Return the [x, y] coordinate for the center point of the cell that contains the specified text.  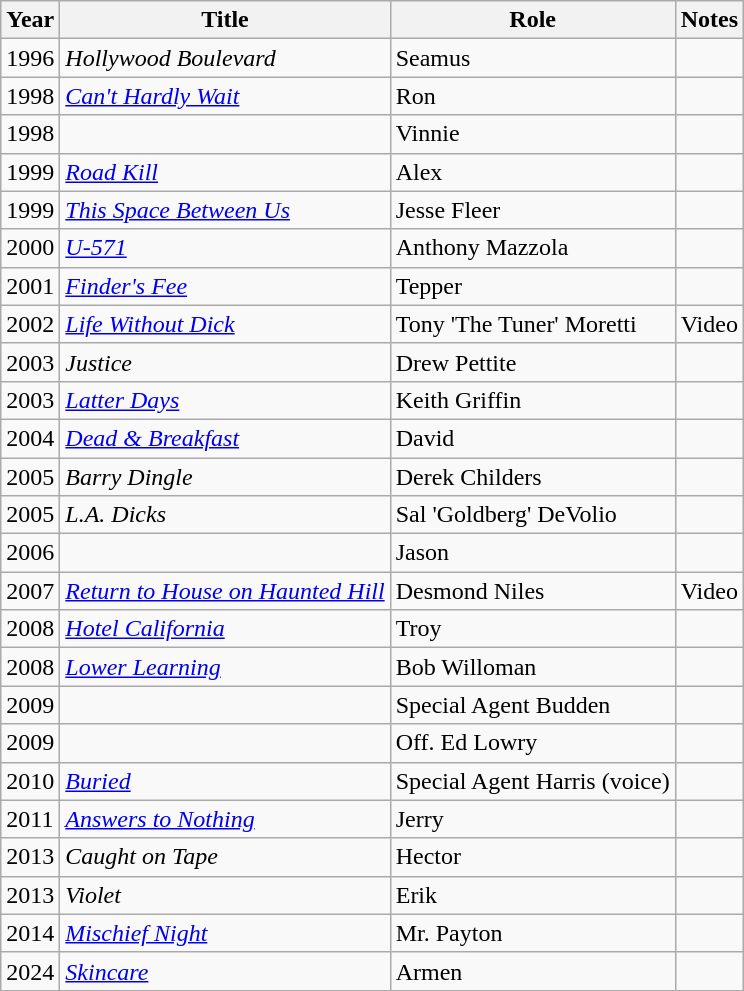
This Space Between Us [225, 210]
Violet [225, 895]
Tony 'The Tuner' Moretti [532, 324]
Off. Ed Lowry [532, 743]
Drew Pettite [532, 362]
Anthony Mazzola [532, 248]
2004 [30, 438]
L.A. Dicks [225, 515]
2001 [30, 286]
Derek Childers [532, 477]
Skincare [225, 971]
U-571 [225, 248]
Jason [532, 553]
Special Agent Harris (voice) [532, 781]
2002 [30, 324]
Hollywood Boulevard [225, 58]
Latter Days [225, 400]
Year [30, 20]
Armen [532, 971]
Answers to Nothing [225, 819]
Can't Hardly Wait [225, 96]
Notes [709, 20]
Caught on Tape [225, 857]
Hotel California [225, 629]
Life Without Dick [225, 324]
Jesse Fleer [532, 210]
Hector [532, 857]
2014 [30, 933]
Return to House on Haunted Hill [225, 591]
Road Kill [225, 172]
David [532, 438]
Troy [532, 629]
2000 [30, 248]
Title [225, 20]
Dead & Breakfast [225, 438]
Role [532, 20]
2007 [30, 591]
Seamus [532, 58]
Finder's Fee [225, 286]
Justice [225, 362]
Vinnie [532, 134]
Desmond Niles [532, 591]
Ron [532, 96]
Barry Dingle [225, 477]
2024 [30, 971]
Alex [532, 172]
Mischief Night [225, 933]
1996 [30, 58]
Bob Willoman [532, 667]
Tepper [532, 286]
2006 [30, 553]
Buried [225, 781]
Special Agent Budden [532, 705]
Erik [532, 895]
Lower Learning [225, 667]
2011 [30, 819]
Jerry [532, 819]
Keith Griffin [532, 400]
Mr. Payton [532, 933]
Sal 'Goldberg' DeVolio [532, 515]
2010 [30, 781]
